Identify which cell holds the provided text, then report its (X, Y) central coordinate. 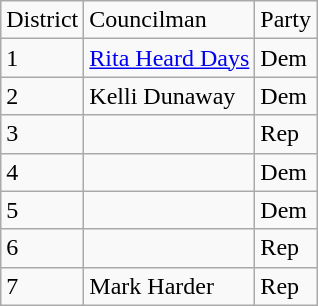
Party (286, 20)
2 (42, 96)
1 (42, 58)
4 (42, 172)
Rita Heard Days (170, 58)
Councilman (170, 20)
Mark Harder (170, 286)
3 (42, 134)
7 (42, 286)
Kelli Dunaway (170, 96)
District (42, 20)
5 (42, 210)
6 (42, 248)
